Return the (X, Y) coordinate for the center point of the cell that contains the specified text.  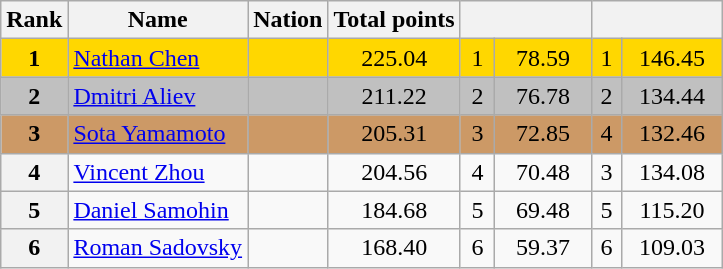
184.68 (394, 210)
76.78 (544, 96)
Dmitri Aliev (158, 96)
Sota Yamamoto (158, 134)
72.85 (544, 134)
Nathan Chen (158, 58)
69.48 (544, 210)
Roman Sadovsky (158, 248)
132.46 (672, 134)
Name (158, 20)
70.48 (544, 172)
Rank (34, 20)
109.03 (672, 248)
78.59 (544, 58)
115.20 (672, 210)
168.40 (394, 248)
134.08 (672, 172)
Nation (288, 20)
211.22 (394, 96)
Daniel Samohin (158, 210)
225.04 (394, 58)
Vincent Zhou (158, 172)
146.45 (672, 58)
205.31 (394, 134)
134.44 (672, 96)
Total points (394, 20)
59.37 (544, 248)
204.56 (394, 172)
